From the cell containing the given text, extract its center point as (X, Y) coordinate. 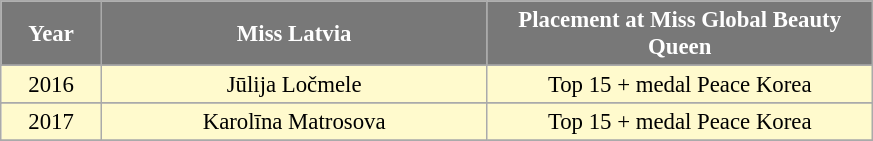
Placement at Miss Global Beauty Queen (680, 34)
Year (52, 34)
Miss Latvia (294, 34)
2017 (52, 122)
2016 (52, 85)
Jūlija Ločmele (294, 85)
Karolīna Matrosova (294, 122)
